For the text-containing cell, return its midpoint in (x, y) coordinate format. 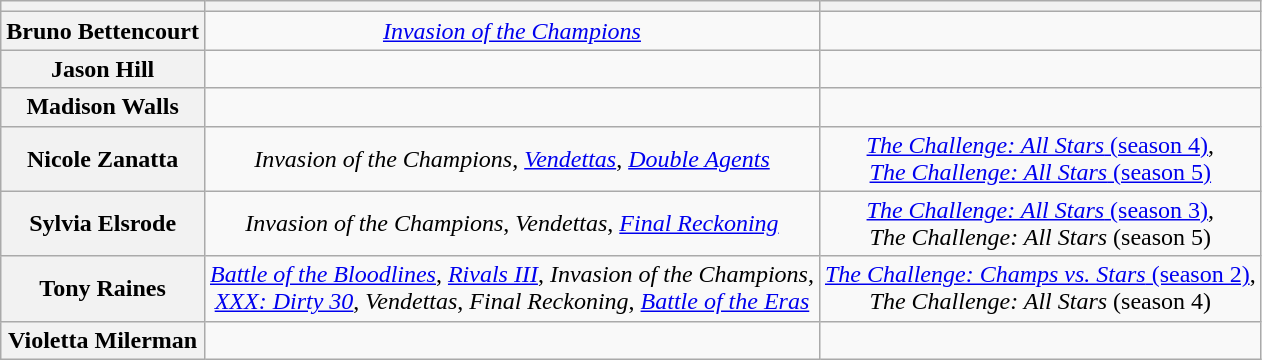
Bruno Bettencourt (103, 31)
Jason Hill (103, 69)
Sylvia Elsrode (103, 224)
The Challenge: All Stars (season 4),The Challenge: All Stars (season 5) (1040, 158)
Madison Walls (103, 107)
Nicole Zanatta (103, 158)
Invasion of the Champions (512, 31)
Violetta Milerman (103, 340)
Battle of the Bloodlines, Rivals III, Invasion of the Champions,XXX: Dirty 30, Vendettas, Final Reckoning, Battle of the Eras (512, 288)
Invasion of the Champions, Vendettas, Final Reckoning (512, 224)
Invasion of the Champions, Vendettas, Double Agents (512, 158)
The Challenge: Champs vs. Stars (season 2),The Challenge: All Stars (season 4) (1040, 288)
The Challenge: All Stars (season 3),The Challenge: All Stars (season 5) (1040, 224)
Tony Raines (103, 288)
